Locate the cell with the specified text and output its [x, y] center coordinate. 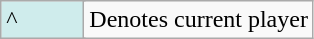
^ [42, 20]
Denotes current player [199, 20]
